Find where the given text appears and provide that cell's center as [X, Y] coordinate. 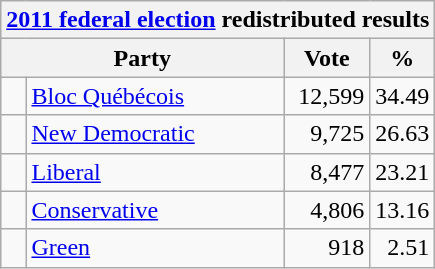
918 [327, 248]
26.63 [402, 134]
Bloc Québécois [155, 96]
Conservative [155, 210]
13.16 [402, 210]
9,725 [327, 134]
8,477 [327, 172]
34.49 [402, 96]
4,806 [327, 210]
Green [155, 248]
% [402, 58]
12,599 [327, 96]
Party [142, 58]
Vote [327, 58]
23.21 [402, 172]
2.51 [402, 248]
Liberal [155, 172]
2011 federal election redistributed results [218, 20]
New Democratic [155, 134]
